Extract the [X, Y] coordinate from the center of the cell holding the provided text.  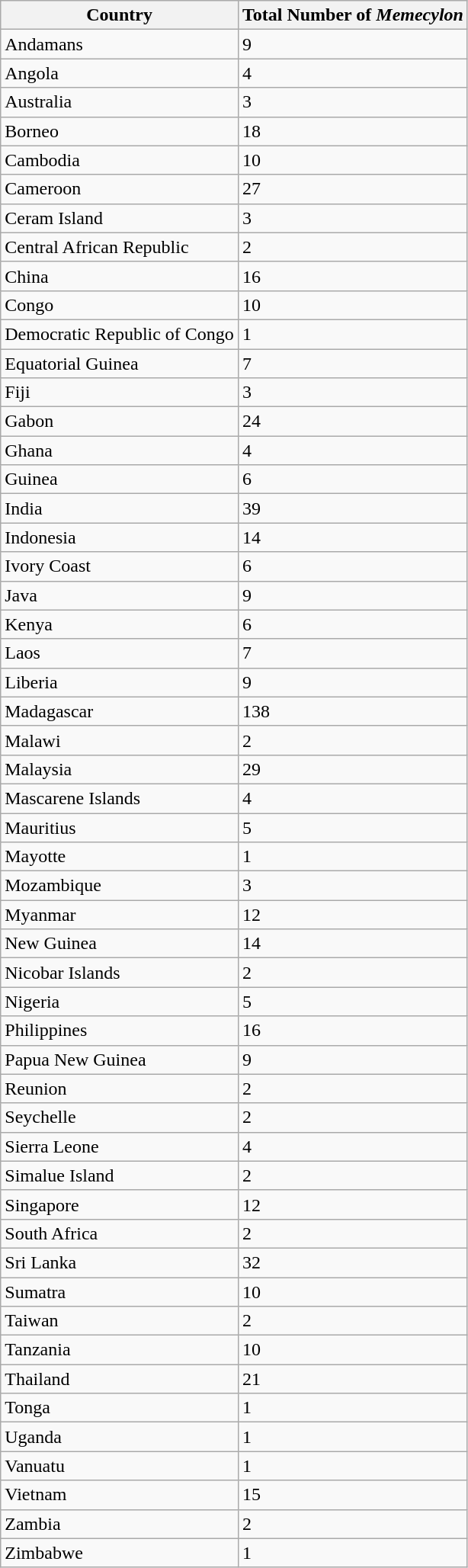
Ceram Island [120, 218]
32 [352, 1262]
India [120, 508]
Laos [120, 653]
Tonga [120, 1408]
Liberia [120, 682]
Taiwan [120, 1321]
Ghana [120, 451]
South Africa [120, 1233]
29 [352, 769]
Nigeria [120, 1002]
27 [352, 189]
Myanmar [120, 915]
Democratic Republic of Congo [120, 334]
Sri Lanka [120, 1262]
138 [352, 711]
Simalue Island [120, 1175]
Uganda [120, 1437]
Mascarene Islands [120, 798]
Malawi [120, 740]
Vanuatu [120, 1466]
Sierra Leone [120, 1146]
Ivory Coast [120, 566]
New Guinea [120, 944]
Congo [120, 305]
Borneo [120, 131]
Reunion [120, 1089]
Guinea [120, 479]
Country [120, 15]
39 [352, 508]
Indonesia [120, 537]
Cambodia [120, 160]
Andamans [120, 44]
Mauritius [120, 827]
Papua New Guinea [120, 1060]
Philippines [120, 1031]
Sumatra [120, 1292]
Java [120, 595]
Mozambique [120, 886]
Australia [120, 102]
Zimbabwe [120, 1553]
Nicobar Islands [120, 973]
China [120, 276]
Kenya [120, 624]
Mayotte [120, 857]
Zambia [120, 1524]
24 [352, 422]
Cameroon [120, 189]
Central African Republic [120, 247]
Tanzania [120, 1350]
Seychelle [120, 1117]
21 [352, 1379]
Malaysia [120, 769]
Total Number of Memecylon [352, 15]
Fiji [120, 393]
Vietnam [120, 1495]
18 [352, 131]
Singapore [120, 1204]
Thailand [120, 1379]
Angola [120, 73]
Gabon [120, 422]
15 [352, 1495]
Equatorial Guinea [120, 364]
Madagascar [120, 711]
